Provide the [x, y] coordinate of the cell's center where the given text is located.  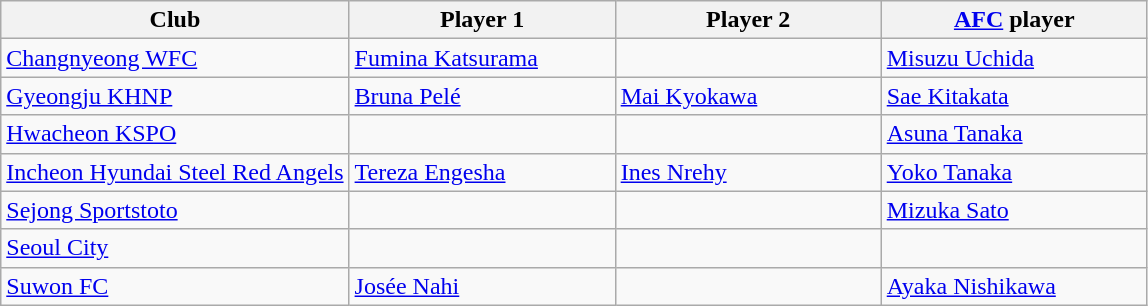
Bruna Pelé [482, 96]
Sejong Sportstoto [175, 210]
Player 1 [482, 20]
Club [175, 20]
Mai Kyokawa [748, 96]
AFC player [1014, 20]
Sae Kitakata [1014, 96]
Ayaka Nishikawa [1014, 286]
Josée Nahi [482, 286]
Seoul City [175, 248]
Gyeongju KHNP [175, 96]
Incheon Hyundai Steel Red Angels [175, 172]
Misuzu Uchida [1014, 58]
Changnyeong WFC [175, 58]
Yoko Tanaka [1014, 172]
Player 2 [748, 20]
Fumina Katsurama [482, 58]
Tereza Engesha [482, 172]
Suwon FC [175, 286]
Hwacheon KSPO [175, 134]
Ines Nrehy [748, 172]
Mizuka Sato [1014, 210]
Asuna Tanaka [1014, 134]
